Search for the cell housing the specified text and yield its [X, Y] center coordinate. 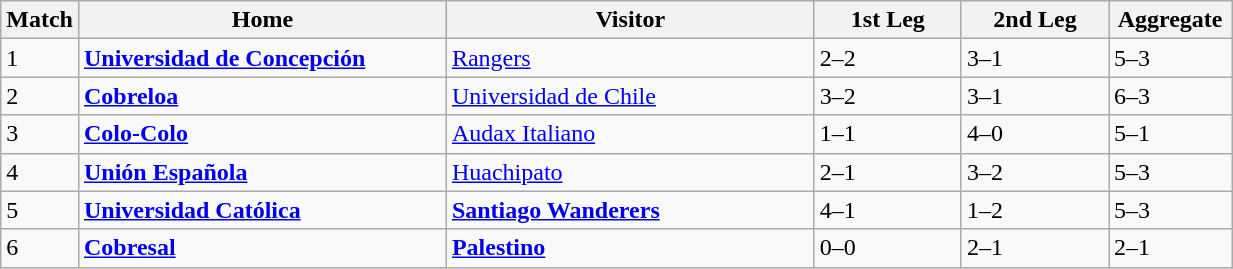
Home [262, 20]
1 [40, 58]
Visitor [630, 20]
Match [40, 20]
Rangers [630, 58]
1st Leg [888, 20]
Santiago Wanderers [630, 210]
3 [40, 134]
Universidad de Chile [630, 96]
1–2 [1034, 210]
Palestino [630, 248]
Cobresal [262, 248]
2 [40, 96]
Aggregate [1170, 20]
Huachipato [630, 172]
4–0 [1034, 134]
Audax Italiano [630, 134]
1–1 [888, 134]
5–1 [1170, 134]
Colo-Colo [262, 134]
6 [40, 248]
2–2 [888, 58]
4 [40, 172]
Universidad Católica [262, 210]
2nd Leg [1034, 20]
Cobreloa [262, 96]
Unión Española [262, 172]
5 [40, 210]
0–0 [888, 248]
6–3 [1170, 96]
Universidad de Concepción [262, 58]
4–1 [888, 210]
